Scan for the cell matching the given text and deliver its [x, y] coordinate at center. 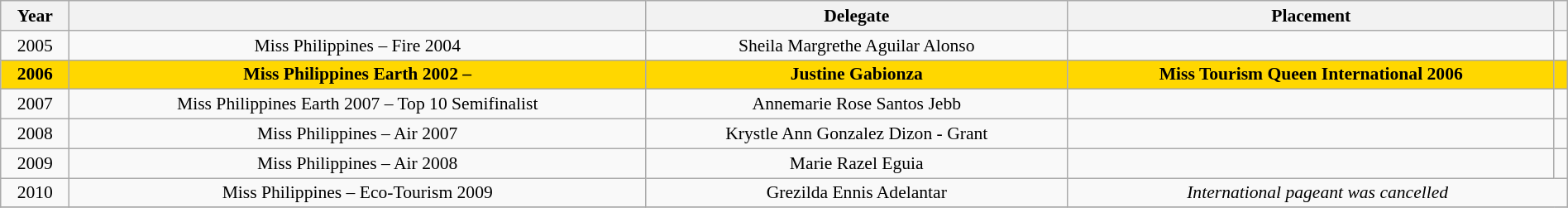
Marie Razel Eguia [857, 163]
Year [35, 16]
2009 [35, 163]
Miss Philippines – Fire 2004 [357, 46]
Miss Philippines – Air 2007 [357, 134]
Krystle Ann Gonzalez Dizon - Grant [857, 134]
Miss Philippines Earth 2007 – Top 10 Semifinalist [357, 104]
Annemarie Rose Santos Jebb [857, 104]
Miss Philippines – Eco-Tourism 2009 [357, 193]
Sheila Margrethe Aguilar Alonso [857, 46]
Miss Philippines – Air 2008 [357, 163]
Grezilda Ennis Adelantar [857, 193]
2006 [35, 75]
Miss Tourism Queen International 2006 [1311, 75]
2010 [35, 193]
Delegate [857, 16]
International pageant was cancelled [1317, 193]
2005 [35, 46]
Miss Philippines Earth 2002 – [357, 75]
2007 [35, 104]
Placement [1311, 16]
Justine Gabionza [857, 75]
2008 [35, 134]
